Locate the cell with the specified text and output its [x, y] center coordinate. 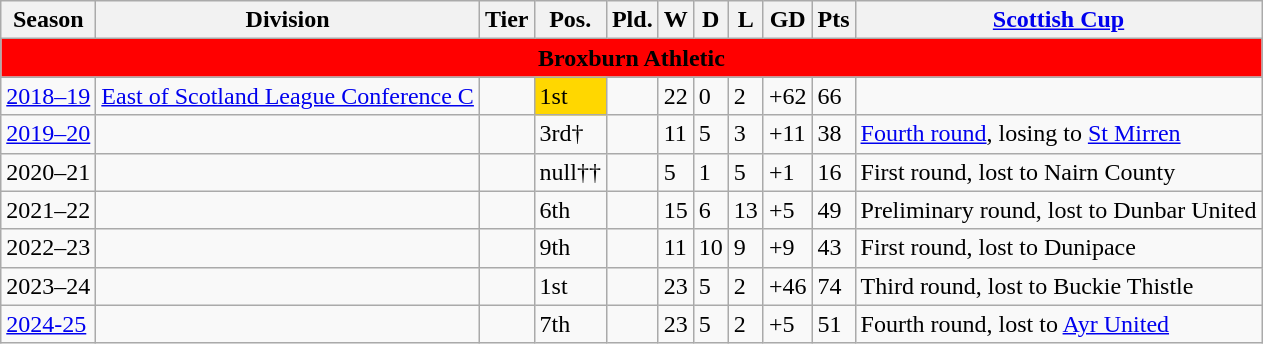
Fourth round, losing to St Mirren [1058, 134]
GD [788, 20]
2023–24 [48, 286]
Pts [834, 20]
First round, lost to Dunipace [1058, 248]
2019–20 [48, 134]
null†† [570, 172]
W [676, 20]
+46 [788, 286]
+11 [788, 134]
7th [570, 324]
16 [834, 172]
East of Scotland League Conference C [288, 96]
+1 [788, 172]
Third round, lost to Buckie Thistle [1058, 286]
Pos. [570, 20]
2022–23 [48, 248]
Preliminary round, lost to Dunbar United [1058, 210]
First round, lost to Nairn County [1058, 172]
66 [834, 96]
1 [710, 172]
Season [48, 20]
L [746, 20]
+9 [788, 248]
2020–21 [48, 172]
9 [746, 248]
15 [676, 210]
9th [570, 248]
74 [834, 286]
22 [676, 96]
6 [710, 210]
10 [710, 248]
Division [288, 20]
Tier [506, 20]
+62 [788, 96]
0 [710, 96]
Broxburn Athletic [632, 58]
Pld. [632, 20]
2021–22 [48, 210]
6th [570, 210]
13 [746, 210]
Scottish Cup [1058, 20]
Fourth round, lost to Ayr United [1058, 324]
3 [746, 134]
2024-25 [48, 324]
2018–19 [48, 96]
D [710, 20]
51 [834, 324]
43 [834, 248]
3rd† [570, 134]
38 [834, 134]
49 [834, 210]
